Scan for the cell matching the given text and deliver its (X, Y) coordinate at center. 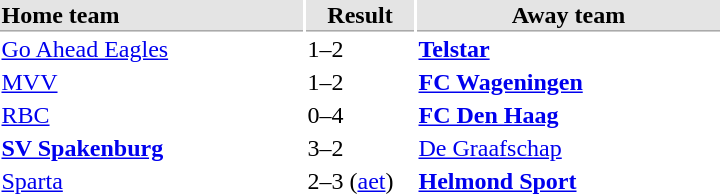
RBC (152, 115)
FC Wageningen (568, 83)
SV Spakenburg (152, 149)
De Graafschap (568, 149)
MVV (152, 83)
0–4 (360, 115)
Away team (568, 16)
Home team (152, 16)
Go Ahead Eagles (152, 49)
Result (360, 16)
Telstar (568, 49)
3–2 (360, 149)
FC Den Haag (568, 115)
